Provide the [X, Y] coordinate of the cell's center where the given text is located.  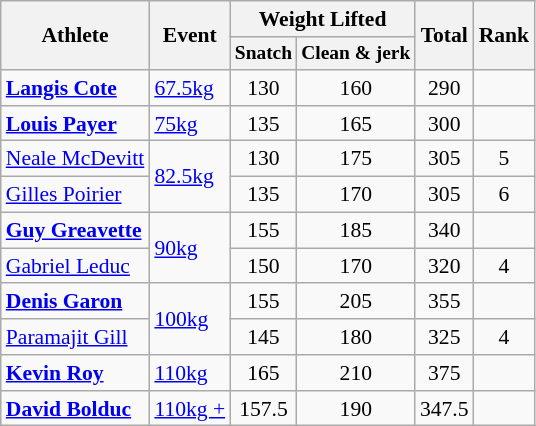
5 [504, 159]
Paramajit Gill [76, 337]
290 [444, 88]
Weight Lifted [322, 19]
6 [504, 195]
100kg [190, 320]
150 [263, 266]
Kevin Roy [76, 373]
320 [444, 266]
375 [444, 373]
Snatch [263, 54]
Gilles Poirier [76, 195]
185 [356, 230]
Langis Cote [76, 88]
Louis Payer [76, 124]
175 [356, 159]
340 [444, 230]
Denis Garon [76, 302]
355 [444, 302]
Event [190, 36]
300 [444, 124]
90kg [190, 248]
Neale McDevitt [76, 159]
Gabriel Leduc [76, 266]
67.5kg [190, 88]
82.5kg [190, 176]
180 [356, 337]
205 [356, 302]
325 [444, 337]
Clean & jerk [356, 54]
145 [263, 337]
75kg [190, 124]
110kg [190, 373]
210 [356, 373]
Athlete [76, 36]
Rank [504, 36]
Total [444, 36]
160 [356, 88]
Guy Greavette [76, 230]
